Find where the given text appears and provide that cell's center as [X, Y] coordinate. 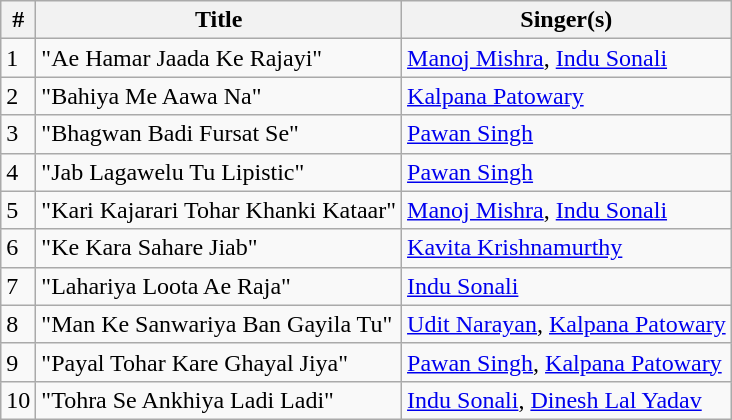
9 [18, 362]
"Man Ke Sanwariya Ban Gayila Tu" [219, 324]
# [18, 20]
"Payal Tohar Kare Ghayal Jiya" [219, 362]
Title [219, 20]
4 [18, 172]
Kavita Krishnamurthy [567, 248]
Indu Sonali [567, 286]
6 [18, 248]
"Ae Hamar Jaada Ke Rajayi" [219, 58]
2 [18, 96]
"Tohra Se Ankhiya Ladi Ladi" [219, 400]
"Kari Kajarari Tohar Khanki Kataar" [219, 210]
8 [18, 324]
"Ke Kara Sahare Jiab" [219, 248]
Kalpana Patowary [567, 96]
Singer(s) [567, 20]
7 [18, 286]
1 [18, 58]
10 [18, 400]
"Bahiya Me Aawa Na" [219, 96]
Udit Narayan, Kalpana Patowary [567, 324]
"Lahariya Loota Ae Raja" [219, 286]
5 [18, 210]
Pawan Singh, Kalpana Patowary [567, 362]
Indu Sonali, Dinesh Lal Yadav [567, 400]
3 [18, 134]
"Jab Lagawelu Tu Lipistic" [219, 172]
"Bhagwan Badi Fursat Se" [219, 134]
